Extract the (X, Y) coordinate from the center of the cell holding the provided text.  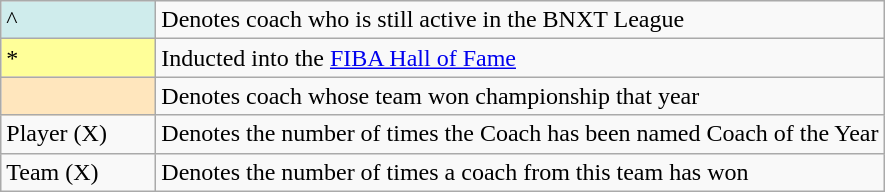
^ (78, 20)
Inducted into the FIBA Hall of Fame (520, 58)
Player (X) (78, 134)
Denotes the number of times a coach from this team has won (520, 172)
Denotes the number of times the Coach has been named Coach of the Year (520, 134)
Team (X) (78, 172)
Denotes coach whose team won championship that year (520, 96)
* (78, 58)
Denotes coach who is still active in the BNXT League (520, 20)
